Extract the (x, y) coordinate from the center of the cell holding the provided text.  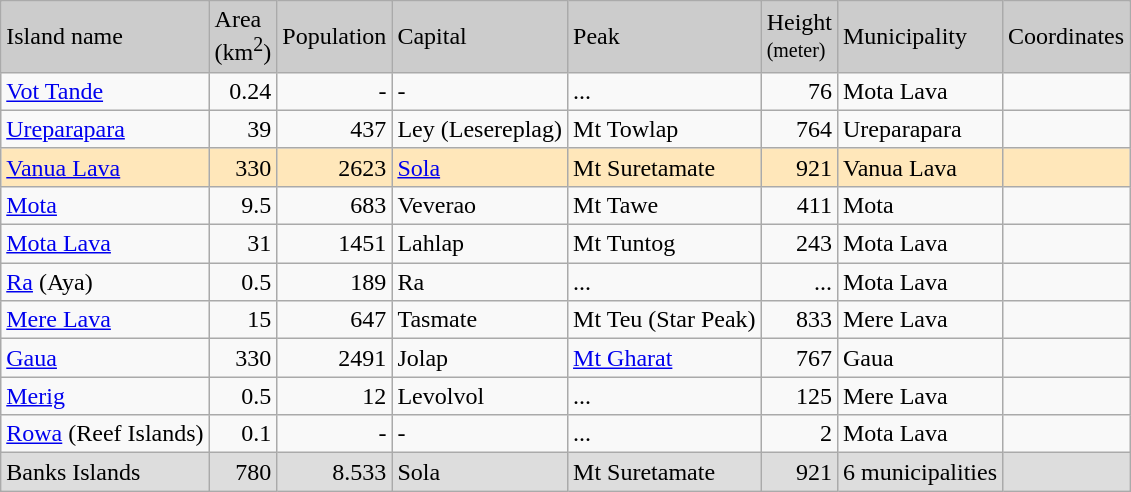
Tasmate (480, 320)
15 (243, 320)
767 (799, 358)
Banks Islands (105, 472)
Peak (665, 37)
Ra (Aya) (105, 282)
Merig (105, 396)
Mt Gharat (665, 358)
764 (799, 129)
Levolvol (480, 396)
39 (243, 129)
6 municipalities (920, 472)
Mt Towlap (665, 129)
2623 (334, 167)
Island name (105, 37)
Mt Tawe (665, 205)
2491 (334, 358)
Mt Teu (Star Peak) (665, 320)
Area(km2) (243, 37)
8.533 (334, 472)
Municipality (920, 37)
647 (334, 320)
243 (799, 244)
9.5 (243, 205)
780 (243, 472)
437 (334, 129)
Vot Tande (105, 91)
683 (334, 205)
Jolap (480, 358)
Population (334, 37)
Height(meter) (799, 37)
1451 (334, 244)
Ley (Lesereplag) (480, 129)
411 (799, 205)
Capital (480, 37)
Mt Tuntog (665, 244)
Rowa (Reef Islands) (105, 434)
0.24 (243, 91)
2 (799, 434)
Veverao (480, 205)
Ra (480, 282)
125 (799, 396)
12 (334, 396)
76 (799, 91)
Coordinates (1066, 37)
0.1 (243, 434)
Lahlap (480, 244)
833 (799, 320)
31 (243, 244)
189 (334, 282)
